Return [x, y] of the center of cell containing provided text 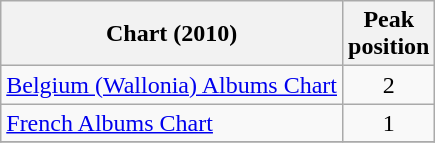
Belgium (Wallonia) Albums Chart [172, 85]
2 [389, 85]
1 [389, 123]
Chart (2010) [172, 34]
French Albums Chart [172, 123]
Peakposition [389, 34]
